Capture the cell that displays the provided text and extract its (X, Y) central coordinate. 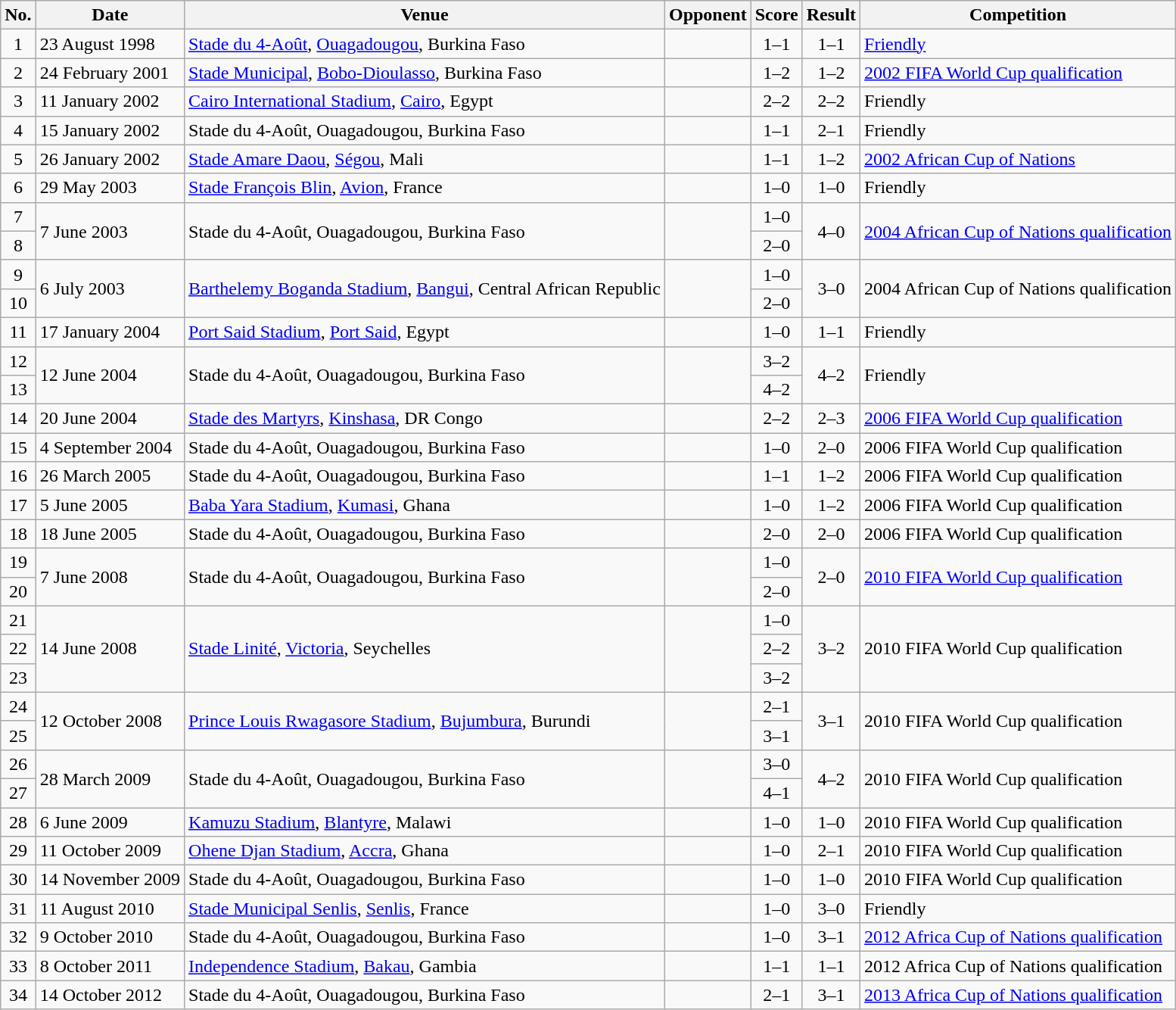
26 (18, 764)
31 (18, 909)
Date (110, 15)
24 (18, 706)
Stade Amare Daou, Ségou, Mali (425, 159)
Port Said Stadium, Port Said, Egypt (425, 332)
28 March 2009 (110, 778)
2002 African Cup of Nations (1019, 159)
Prince Louis Rwagasore Stadium, Bujumbura, Burundi (425, 721)
8 (18, 245)
2 (18, 73)
2013 Africa Cup of Nations qualification (1019, 995)
8 October 2011 (110, 966)
18 (18, 534)
Result (831, 15)
11 (18, 332)
Barthelemy Boganda Stadium, Bangui, Central African Republic (425, 288)
11 January 2002 (110, 101)
32 (18, 937)
11 October 2009 (110, 851)
Stade Municipal Senlis, Senlis, France (425, 909)
14 October 2012 (110, 995)
29 (18, 851)
4–1 (776, 793)
16 (18, 476)
13 (18, 390)
12 June 2004 (110, 376)
29 May 2003 (110, 188)
21 (18, 620)
23 (18, 678)
4 (18, 130)
27 (18, 793)
Score (776, 15)
5 (18, 159)
Stade Linité, Victoria, Seychelles (425, 649)
5 June 2005 (110, 505)
26 March 2005 (110, 476)
30 (18, 880)
11 August 2010 (110, 909)
7 (18, 217)
15 January 2002 (110, 130)
9 October 2010 (110, 937)
Ohene Djan Stadium, Accra, Ghana (425, 851)
No. (18, 15)
25 (18, 735)
Stade des Martyrs, Kinshasa, DR Congo (425, 419)
Stade François Blin, Avion, France (425, 188)
2–3 (831, 419)
Opponent (708, 15)
12 (18, 361)
14 November 2009 (110, 880)
20 (18, 591)
18 June 2005 (110, 534)
10 (18, 303)
17 January 2004 (110, 332)
28 (18, 821)
14 (18, 419)
14 June 2008 (110, 649)
2002 FIFA World Cup qualification (1019, 73)
6 July 2003 (110, 288)
Venue (425, 15)
22 (18, 649)
6 June 2009 (110, 821)
20 June 2004 (110, 419)
3 (18, 101)
Stade Municipal, Bobo-Dioulasso, Burkina Faso (425, 73)
7 June 2003 (110, 231)
19 (18, 563)
17 (18, 505)
Independence Stadium, Bakau, Gambia (425, 966)
24 February 2001 (110, 73)
12 October 2008 (110, 721)
23 August 1998 (110, 44)
33 (18, 966)
Baba Yara Stadium, Kumasi, Ghana (425, 505)
9 (18, 274)
7 June 2008 (110, 577)
Kamuzu Stadium, Blantyre, Malawi (425, 821)
15 (18, 447)
26 January 2002 (110, 159)
6 (18, 188)
4 September 2004 (110, 447)
4–0 (831, 231)
34 (18, 995)
1 (18, 44)
Competition (1019, 15)
Cairo International Stadium, Cairo, Egypt (425, 101)
